Return the [x, y] coordinate for the center point of the cell that contains the specified text.  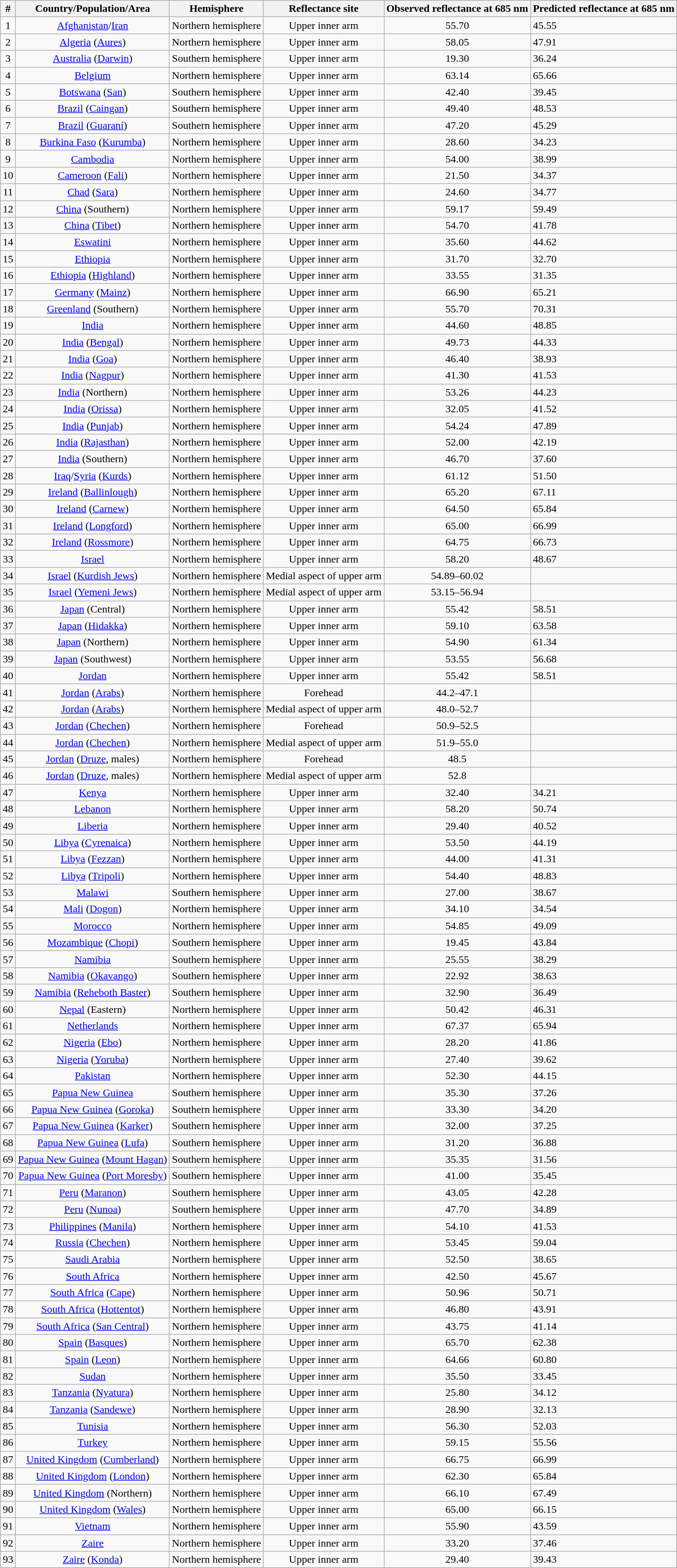
32.13 [604, 1409]
17 [8, 292]
89 [8, 1493]
53.26 [457, 392]
66.10 [457, 1493]
Peru (Maranon) [93, 1193]
46 [8, 776]
63.14 [457, 75]
Tanzania (Nyatura) [93, 1393]
Papua New Guinea (Lufa) [93, 1143]
63 [8, 1059]
33.45 [604, 1376]
67.11 [604, 492]
50.74 [604, 809]
Peru (Nunoa) [93, 1209]
Malawi [93, 892]
Spain (Basques) [93, 1343]
39.45 [604, 92]
Iraq/Syria (Kurds) [93, 475]
32.00 [457, 1126]
33.20 [457, 1543]
Cameroon (Fali) [93, 175]
38.67 [604, 892]
85 [8, 1426]
52.00 [457, 442]
64.75 [457, 542]
Eswatini [93, 242]
37.60 [604, 459]
Brazil (Caingan) [93, 109]
39 [8, 659]
93 [8, 1560]
62.30 [457, 1476]
29 [8, 492]
71 [8, 1193]
80 [8, 1343]
28.60 [457, 142]
45.55 [604, 25]
43.59 [604, 1526]
77 [8, 1293]
Kenya [93, 793]
South Africa (Hottentot) [93, 1310]
37 [8, 626]
38.93 [604, 359]
South Africa [93, 1276]
58 [8, 976]
10 [8, 175]
59.15 [457, 1443]
43.91 [604, 1310]
32.40 [457, 793]
51.9–55.0 [457, 743]
34.21 [604, 793]
54 [8, 909]
60 [8, 1009]
37.25 [604, 1126]
41.52 [604, 409]
2 [8, 42]
Lebanon [93, 809]
37.26 [604, 1093]
Vietnam [93, 1526]
52.8 [457, 776]
India (Bengal) [93, 342]
66.90 [457, 292]
21.50 [457, 175]
19.45 [457, 942]
15 [8, 259]
38.99 [604, 159]
45 [8, 759]
44.2–47.1 [457, 692]
27.00 [457, 892]
Australia (Darwin) [93, 59]
57 [8, 959]
39.62 [604, 1059]
Mali (Dogon) [93, 909]
Germany (Mainz) [93, 292]
44.60 [457, 326]
27.40 [457, 1059]
48.83 [604, 876]
53.55 [457, 659]
Russia (Chechen) [93, 1242]
Morocco [93, 926]
41.78 [604, 226]
47.20 [457, 125]
42.50 [457, 1276]
62 [8, 1043]
52 [8, 876]
53.45 [457, 1242]
59.49 [604, 209]
35 [8, 592]
44.00 [457, 859]
Namibia (Okavango) [93, 976]
54.85 [457, 926]
28.20 [457, 1043]
Afghanistan/Iran [93, 25]
Greenland (Southern) [93, 309]
22.92 [457, 976]
43.05 [457, 1193]
90 [8, 1509]
52.30 [457, 1076]
92 [8, 1543]
64 [8, 1076]
United Kingdom (London) [93, 1476]
27 [8, 459]
49 [8, 826]
59.17 [457, 209]
India (Southern) [93, 459]
49.40 [457, 109]
Cambodia [93, 159]
34.12 [604, 1393]
United Kingdom (Northern) [93, 1493]
45.29 [604, 125]
46.40 [457, 359]
36 [8, 609]
Netherlands [93, 1026]
67.49 [604, 1493]
China (Southern) [93, 209]
India (Northern) [93, 392]
Ethiopia (Highland) [93, 276]
48 [8, 809]
40.52 [604, 826]
Turkey [93, 1443]
20 [8, 342]
38.29 [604, 959]
3 [8, 59]
Mozambique (Chopi) [93, 942]
Papua New Guinea (Mount Hagan) [93, 1159]
41.86 [604, 1043]
Nigeria (Ebo) [93, 1043]
55.56 [604, 1443]
Country/Population/Area [93, 9]
38.63 [604, 976]
Libya (Cyrenaica) [93, 842]
Liberia [93, 826]
Sudan [93, 1376]
65 [8, 1093]
42.28 [604, 1193]
Papua New Guinea [93, 1093]
74 [8, 1242]
50.71 [604, 1293]
61.34 [604, 642]
70.31 [604, 309]
Papua New Guinea (Karker) [93, 1126]
India (Rajasthan) [93, 442]
Namibia (Reheboth Baster) [93, 992]
43.84 [604, 942]
34 [8, 576]
Botswana (San) [93, 92]
Ireland (Carnew) [93, 509]
35.35 [457, 1159]
62.38 [604, 1343]
8 [8, 142]
84 [8, 1409]
34.10 [457, 909]
South Africa (San Central) [93, 1326]
Algeria (Aures) [93, 42]
50.96 [457, 1293]
60.80 [604, 1359]
31.20 [457, 1143]
India [93, 326]
59.04 [604, 1242]
75 [8, 1259]
23 [8, 392]
34.20 [604, 1109]
54.40 [457, 876]
82 [8, 1376]
31 [8, 526]
53.50 [457, 842]
79 [8, 1326]
35.45 [604, 1176]
66.15 [604, 1509]
31.35 [604, 276]
Tanzania (Sandewe) [93, 1409]
40 [8, 676]
China (Tibet) [93, 226]
India (Orissa) [93, 409]
25.80 [457, 1393]
34.77 [604, 192]
76 [8, 1276]
52.50 [457, 1259]
37.46 [604, 1543]
33.30 [457, 1109]
United Kingdom (Cumberland) [93, 1459]
Japan (Northern) [93, 642]
35.30 [457, 1093]
19.30 [457, 59]
25 [8, 425]
19 [8, 326]
44.62 [604, 242]
24.60 [457, 192]
Ireland (Ballinlough) [93, 492]
48.85 [604, 326]
41.14 [604, 1326]
36.24 [604, 59]
46.80 [457, 1310]
65.70 [457, 1343]
21 [8, 359]
35.60 [457, 242]
64.66 [457, 1359]
Belgium [93, 75]
36.49 [604, 992]
Japan (Hidakka) [93, 626]
56 [8, 942]
65.94 [604, 1026]
25.55 [457, 959]
67.37 [457, 1026]
73 [8, 1226]
34.54 [604, 909]
34.23 [604, 142]
14 [8, 242]
83 [8, 1393]
Ireland (Rossmore) [93, 542]
Zaire [93, 1543]
32.70 [604, 259]
42.19 [604, 442]
49.09 [604, 926]
69 [8, 1159]
26 [8, 442]
United Kingdom (Wales) [93, 1509]
81 [8, 1359]
44.33 [604, 342]
Japan (Central) [93, 609]
50 [8, 842]
59.10 [457, 626]
34.37 [604, 175]
44 [8, 743]
44.19 [604, 842]
54.10 [457, 1226]
Burkina Faso (Kurumba) [93, 142]
41.31 [604, 859]
43.75 [457, 1326]
12 [8, 209]
86 [8, 1443]
Libya (Fezzan) [93, 859]
24 [8, 409]
Israel (Kurdish Jews) [93, 576]
11 [8, 192]
Nepal (Eastern) [93, 1009]
46.31 [604, 1009]
38.65 [604, 1259]
Pakistan [93, 1076]
47.89 [604, 425]
41.30 [457, 375]
33.55 [457, 276]
7 [8, 125]
54.89–60.02 [457, 576]
5 [8, 92]
39.43 [604, 1560]
32 [8, 542]
50.9–52.5 [457, 726]
41.00 [457, 1176]
18 [8, 309]
49.73 [457, 342]
Papua New Guinea (Port Moresby) [93, 1176]
36.88 [604, 1143]
47 [8, 793]
13 [8, 226]
Observed reflectance at 685 nm [457, 9]
Namibia [93, 959]
Saudi Arabia [93, 1259]
63.58 [604, 626]
65.66 [604, 75]
South Africa (Cape) [93, 1293]
66 [8, 1109]
India (Goa) [93, 359]
India (Nagpur) [93, 375]
61.12 [457, 475]
Libya (Tripoli) [93, 876]
9 [8, 159]
45.67 [604, 1276]
Reflectance site [323, 9]
6 [8, 109]
50.42 [457, 1009]
Philippines (Manila) [93, 1226]
28.90 [457, 1409]
91 [8, 1526]
30 [8, 509]
42 [8, 709]
32.05 [457, 409]
48.5 [457, 759]
56.30 [457, 1426]
Ireland (Longford) [93, 526]
88 [8, 1476]
22 [8, 375]
Papua New Guinea (Goroka) [93, 1109]
Zaire (Konda) [93, 1560]
Predicted reflectance at 685 nm [604, 9]
# [8, 9]
1 [8, 25]
78 [8, 1310]
Brazil (Guaraní) [93, 125]
47.70 [457, 1209]
Hemisphere [216, 9]
65.20 [457, 492]
48.0–52.7 [457, 709]
35.50 [457, 1376]
65.21 [604, 292]
33 [8, 559]
44.23 [604, 392]
55 [8, 926]
Spain (Leon) [93, 1359]
66.73 [604, 542]
51 [8, 859]
70 [8, 1176]
43 [8, 726]
Israel [93, 559]
48.67 [604, 559]
Chad (Sara) [93, 192]
56.68 [604, 659]
Tunisia [93, 1426]
41 [8, 692]
67 [8, 1126]
64.50 [457, 509]
55.90 [457, 1526]
38 [8, 642]
Nigeria (Yoruba) [93, 1059]
47.91 [604, 42]
16 [8, 276]
54.24 [457, 425]
31.56 [604, 1159]
53 [8, 892]
34.89 [604, 1209]
52.03 [604, 1426]
India (Punjab) [93, 425]
Japan (Southwest) [93, 659]
32.90 [457, 992]
48.53 [604, 109]
44.15 [604, 1076]
Jordan [93, 676]
66.75 [457, 1459]
59 [8, 992]
Israel (Yemeni Jews) [93, 592]
54.00 [457, 159]
61 [8, 1026]
51.50 [604, 475]
58.05 [457, 42]
72 [8, 1209]
87 [8, 1459]
Ethiopia [93, 259]
42.40 [457, 92]
4 [8, 75]
54.70 [457, 226]
31.70 [457, 259]
46.70 [457, 459]
28 [8, 475]
68 [8, 1143]
53.15–56.94 [457, 592]
54.90 [457, 642]
